Find where the given text appears and provide that cell's center as [X, Y] coordinate. 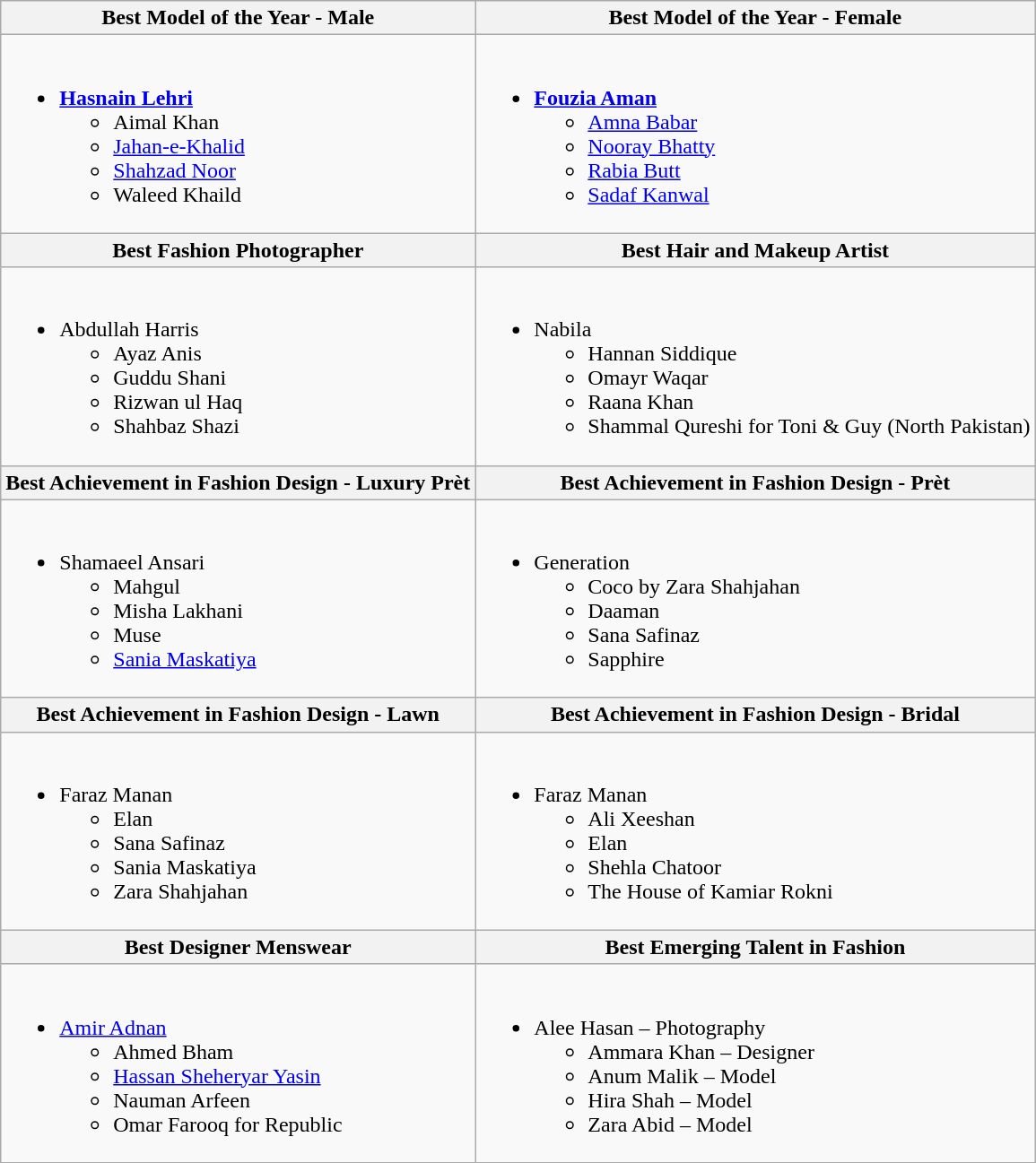
Abdullah HarrisAyaz AnisGuddu ShaniRizwan ul HaqShahbaz Shazi [239, 366]
Fouzia AmanAmna BabarNooray BhattyRabia ButtSadaf Kanwal [755, 135]
Faraz MananElanSana SafinazSania MaskatiyaZara Shahjahan [239, 830]
Best Achievement in Fashion Design - Prèt [755, 482]
Best Achievement in Fashion Design - Luxury Prèt [239, 482]
Best Model of the Year - Female [755, 18]
Best Achievement in Fashion Design - Lawn [239, 715]
Alee Hasan – PhotographyAmmara Khan – DesignerAnum Malik – ModelHira Shah – ModelZara Abid – Model [755, 1063]
Best Fashion Photographer [239, 250]
NabilaHannan SiddiqueOmayr WaqarRaana KhanShammal Qureshi for Toni & Guy (North Pakistan) [755, 366]
Faraz MananAli XeeshanElanShehla ChatoorThe House of Kamiar Rokni [755, 830]
Hasnain LehriAimal KhanJahan-e-KhalidShahzad NoorWaleed Khaild [239, 135]
Best Designer Menswear [239, 947]
Best Hair and Makeup Artist [755, 250]
Shamaeel AnsariMahgulMisha LakhaniMuseSania Maskatiya [239, 599]
Best Achievement in Fashion Design - Bridal [755, 715]
Best Model of the Year - Male [239, 18]
Best Emerging Talent in Fashion [755, 947]
GenerationCoco by Zara ShahjahanDaamanSana SafinazSapphire [755, 599]
Amir AdnanAhmed BhamHassan Sheheryar YasinNauman ArfeenOmar Farooq for Republic [239, 1063]
